Detect which cell encompasses the target text, then output its (X, Y) center coordinate. 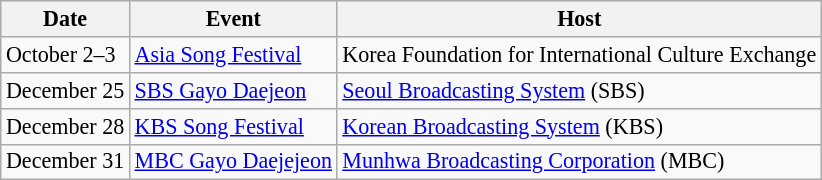
October 2–3 (66, 54)
Event (233, 18)
KBS Song Festival (233, 126)
Host (579, 18)
December 31 (66, 162)
Asia Song Festival (233, 54)
Date (66, 18)
Korea Foundation for International Culture Exchange (579, 54)
Korean Broadcasting System (KBS) (579, 126)
SBS Gayo Daejeon (233, 90)
Munhwa Broadcasting Corporation (MBC) (579, 162)
December 25 (66, 90)
December 28 (66, 126)
MBC Gayo Daejejeon (233, 162)
Seoul Broadcasting System (SBS) (579, 90)
